Detect which cell encompasses the target text, then output its (X, Y) center coordinate. 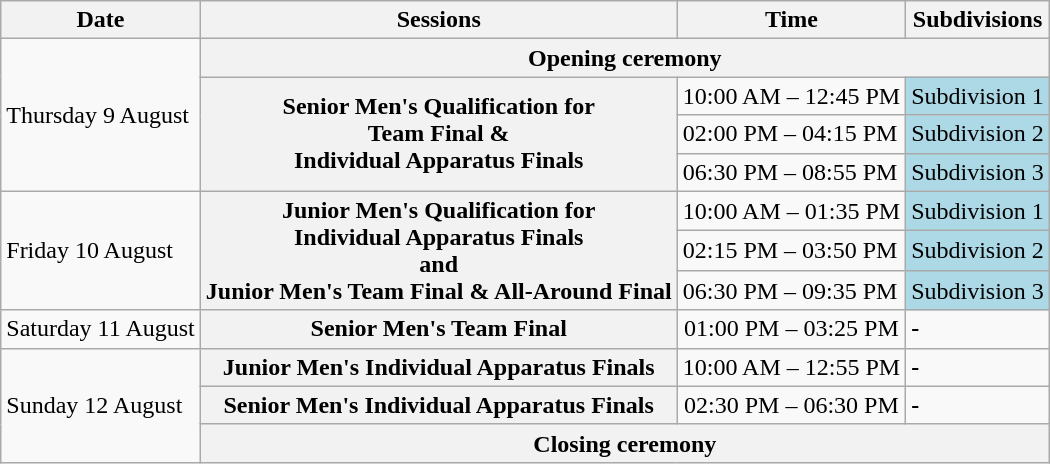
Senior Men's Qualification for Team Final & Individual Apparatus Finals (438, 134)
10:00 AM – 12:55 PM (791, 367)
10:00 AM – 12:45 PM (791, 96)
02:30 PM – 06:30 PM (791, 405)
02:15 PM – 03:50 PM (791, 251)
Closing ceremony (624, 443)
10:00 AM – 01:35 PM (791, 211)
Senior Men's Team Final (438, 329)
Time (791, 20)
Senior Men's Individual Apparatus Finals (438, 405)
Sessions (438, 20)
02:00 PM – 04:15 PM (791, 134)
Date (101, 20)
Saturday 11 August (101, 329)
Friday 10 August (101, 250)
Junior Men's Qualification for Individual Apparatus Finals and Junior Men's Team Final & All-Around Final (438, 250)
06:30 PM – 08:55 PM (791, 172)
Opening ceremony (624, 58)
Thursday 9 August (101, 115)
Subdivisions (978, 20)
Sunday 12 August (101, 405)
01:00 PM – 03:25 PM (791, 329)
Junior Men's Individual Apparatus Finals (438, 367)
06:30 PM – 09:35 PM (791, 290)
